Determine the [x, y] coordinate at the center of the cell enclosing the given text.  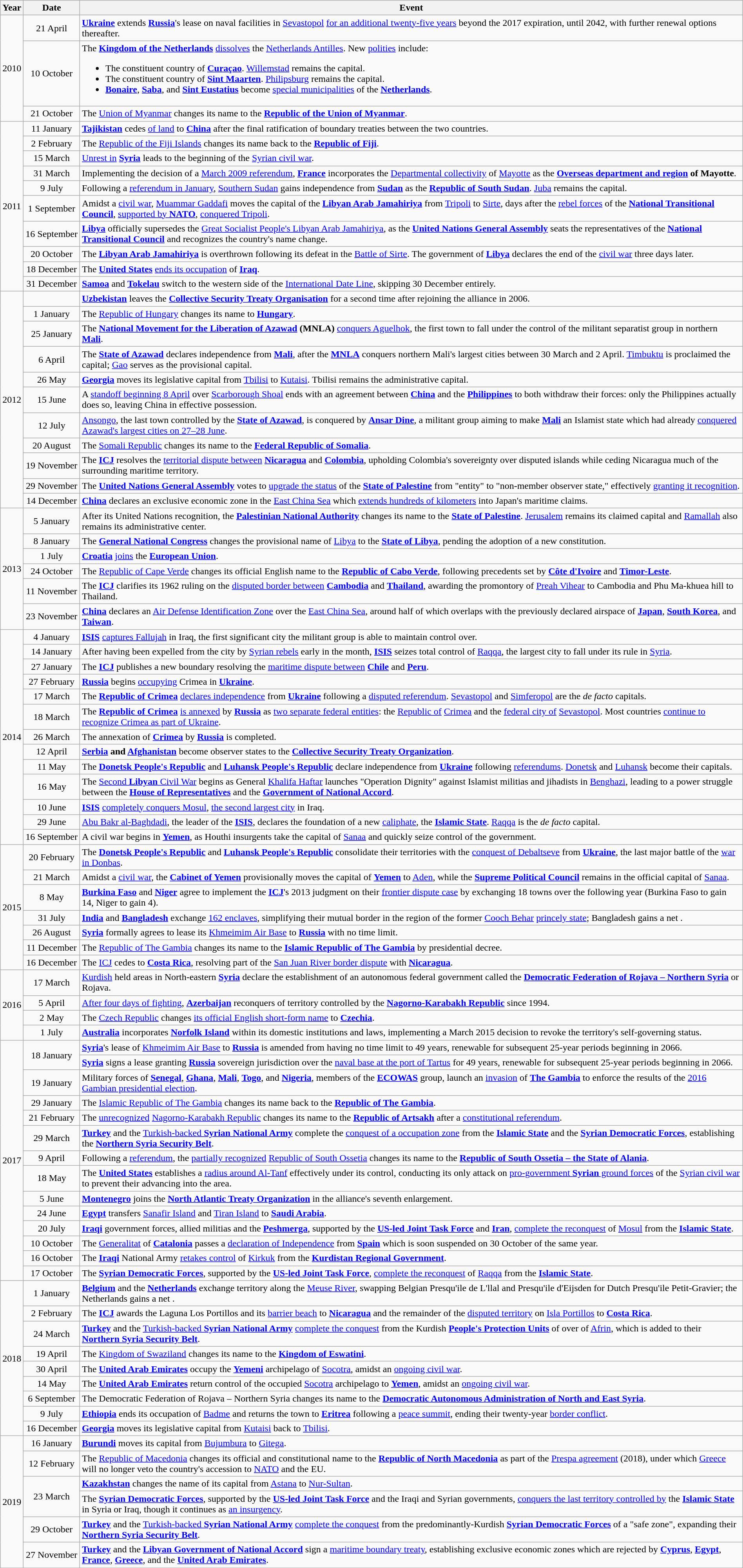
The Republic of Crimea declares independence from Ukraine following a disputed referendum. Sevastopol and Simferopol are the de facto capitals. [411, 696]
Tajikistan cedes of land to China after the final ratification of boundary treaties between the two countries. [411, 128]
Croatia joins the European Union. [411, 556]
19 November [52, 465]
China declares an exclusive economic zone in the East China Sea which extends hundreds of kilometers into Japan's maritime claims. [411, 501]
29 June [52, 822]
10 June [52, 807]
The Republic of the Fiji Islands changes its name back to the Republic of Fiji. [411, 143]
Egypt transfers Sanafir Island and Tiran Island to Saudi Arabia. [411, 1214]
14 January [52, 652]
9 April [52, 1158]
18 May [52, 1178]
24 March [52, 1333]
24 October [52, 571]
26 March [52, 737]
Uzbekistan leaves the Collective Security Treaty Organisation for a second time after rejoining the alliance in 2006. [411, 299]
8 May [52, 898]
20 February [52, 857]
20 October [52, 254]
12 April [52, 752]
Serbia and Afghanistan become observer states to the Collective Security Treaty Organization. [411, 752]
Year [12, 8]
The ICJ cedes to Costa Rica, resolving part of the San Juan River border dispute with Nicaragua. [411, 962]
1 September [52, 208]
8 January [52, 541]
Georgia moves its legislative capital from Kutaisi back to Tbilisi. [411, 1429]
19 April [52, 1354]
Montenegro joins the North Atlantic Treaty Organization in the alliance's seventh enlargement. [411, 1199]
The Union of Myanmar changes its name to the Republic of the Union of Myanmar. [411, 114]
18 January [52, 1055]
26 May [52, 380]
Kazakhstan changes the name of its capital from Astana to Nur-Sultan. [411, 1484]
15 June [52, 400]
19 January [52, 1083]
24 June [52, 1214]
2018 [12, 1358]
Syria formally agrees to lease its Khmeimim Air Base to Russia with no time limit. [411, 933]
29 November [52, 486]
The Somali Republic changes its name to the Federal Republic of Somalia. [411, 445]
2017 [12, 1160]
18 December [52, 269]
4 January [52, 637]
Following a referendum, the partially recognized Republic of South Ossetia changes its name to the Republic of South Ossetia – the State of Alania. [411, 1158]
Georgia moves its legislative capital from Tbilisi to Kutaisi. Tbilisi remains the administrative capital. [411, 380]
27 January [52, 667]
5 January [52, 521]
16 May [52, 787]
23 November [52, 617]
11 November [52, 591]
29 January [52, 1103]
Burundi moves its capital from Bujumbura to Gitega. [411, 1443]
Samoa and Tokelau switch to the western side of the International Date Line, skipping 30 December entirely. [411, 284]
11 December [52, 948]
2014 [12, 737]
12 July [52, 425]
12 February [52, 1463]
21 October [52, 114]
The United Arab Emirates return control of the occupied Socotra archipelago to Yemen, amidst an ongoing civil war. [411, 1384]
ISIS captures Fallujah in Iraq, the first significant city the militant group is able to maintain control over. [411, 637]
The United Arab Emirates occupy the Yemeni archipelago of Socotra, amidst an ongoing civil war. [411, 1369]
31 December [52, 284]
2010 [12, 68]
Following a referendum in January, Southern Sudan gains independence from Sudan as the Republic of South Sudan. Juba remains the capital. [411, 188]
30 April [52, 1369]
2019 [12, 1502]
After four days of fighting, Azerbaijan reconquers of territory controlled by the Nagorno-Karabakh Republic since 1994. [411, 1003]
Abu Bakr al-Baghdadi, the leader of the ISIS, declares the foundation of a new caliphate, the Islamic State. Raqqa is the de facto capital. [411, 822]
6 April [52, 360]
16 October [52, 1258]
Event [411, 8]
Date [52, 8]
5 June [52, 1199]
Unrest in Syria leads to the beginning of the Syrian civil war. [411, 158]
14 December [52, 501]
The United States ends its occupation of Iraq. [411, 269]
31 March [52, 173]
2013 [12, 569]
21 April [52, 28]
21 March [52, 877]
The annexation of Crimea by Russia is completed. [411, 737]
23 March [52, 1496]
The Czech Republic changes its official English short-form name to Czechia. [411, 1018]
2016 [12, 1005]
The Syrian Democratic Forces, supported by the US-led Joint Task Force, complete the reconquest of Raqqa from the Islamic State. [411, 1273]
11 January [52, 128]
21 February [52, 1118]
17 October [52, 1273]
27 November [52, 1555]
The Kingdom of Swaziland changes its name to the Kingdom of Eswatini. [411, 1354]
16 January [52, 1443]
20 August [52, 445]
The Islamic Republic of The Gambia changes its name back to the Republic of The Gambia. [411, 1103]
29 March [52, 1138]
27 February [52, 682]
2012 [12, 400]
A civil war begins in Yemen, as Houthi insurgents take the capital of Sanaa and quickly seize control of the government. [411, 837]
The Republic of The Gambia changes its name to the Islamic Republic of The Gambia by presidential decree. [411, 948]
The Iraqi National Army retakes control of Kirkuk from the Kurdistan Regional Government. [411, 1258]
11 May [52, 767]
20 July [52, 1228]
Ethiopia ends its occupation of Badme and returns the town to Eritrea following a peace summit, ending their twenty-year border conflict. [411, 1414]
25 January [52, 334]
29 October [52, 1529]
The Generalitat of Catalonia passes a declaration of Independence from Spain which is soon suspended on 30 October of the same year. [411, 1243]
31 July [52, 918]
2015 [12, 907]
The unrecognized Nagorno-Karabakh Republic changes its name to the Republic of Artsakh after a constitutional referendum. [411, 1118]
5 April [52, 1003]
6 September [52, 1398]
2 May [52, 1018]
The General National Congress changes the provisional name of Libya to the State of Libya, pending the adoption of a new constitution. [411, 541]
26 August [52, 933]
15 March [52, 158]
Russia begins occupying Crimea in Ukraine. [411, 682]
The Democratic Federation of Rojava – Northern Syria changes its name to the Democratic Autonomous Administration of North and East Syria. [411, 1398]
18 March [52, 717]
ISIS completely conquers Mosul, the second largest city in Iraq. [411, 807]
The Republic of Hungary changes its name to Hungary. [411, 314]
14 May [52, 1384]
2011 [12, 206]
The ICJ publishes a new boundary resolving the maritime dispute between Chile and Peru. [411, 667]
